Return the [x, y] coordinate for the center point of the cell that contains the specified text.  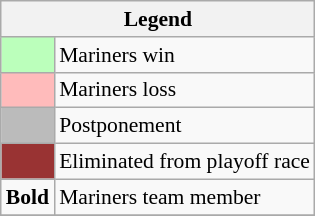
Mariners loss [184, 90]
Eliminated from playoff race [184, 162]
Mariners win [184, 55]
Legend [158, 19]
Postponement [184, 126]
Mariners team member [184, 197]
Bold [28, 197]
